Determine the (x, y) coordinate at the center of the cell enclosing the given text.  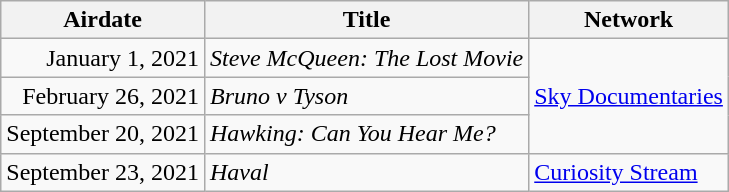
Title (366, 20)
September 23, 2021 (103, 172)
January 1, 2021 (103, 58)
Network (629, 20)
Curiosity Stream (629, 172)
September 20, 2021 (103, 134)
Airdate (103, 20)
Haval (366, 172)
February 26, 2021 (103, 96)
Hawking: Can You Hear Me? (366, 134)
Bruno v Tyson (366, 96)
Sky Documentaries (629, 96)
Steve McQueen: The Lost Movie (366, 58)
